Return the [x, y] coordinate for the center point of the cell that contains the specified text.  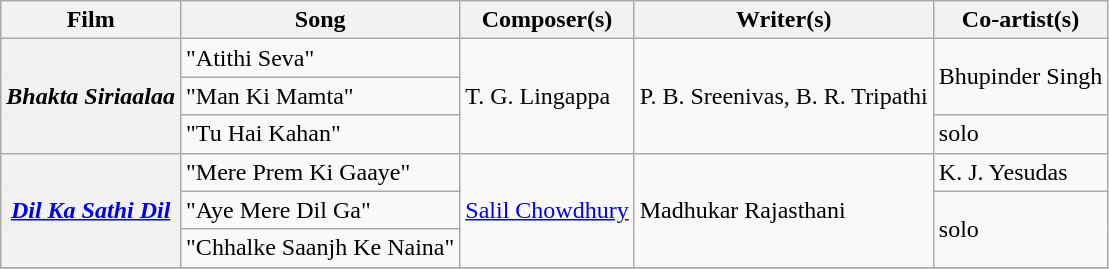
Composer(s) [547, 20]
Madhukar Rajasthani [784, 210]
"Mere Prem Ki Gaaye" [320, 172]
Co-artist(s) [1020, 20]
Bhakta Siriaalaa [91, 96]
"Chhalke Saanjh Ke Naina" [320, 248]
"Aye Mere Dil Ga" [320, 210]
Writer(s) [784, 20]
"Tu Hai Kahan" [320, 134]
Bhupinder Singh [1020, 77]
"Atithi Seva" [320, 58]
T. G. Lingappa [547, 96]
Salil Chowdhury [547, 210]
Song [320, 20]
Film [91, 20]
K. J. Yesudas [1020, 172]
P. B. Sreenivas, B. R. Tripathi [784, 96]
"Man Ki Mamta" [320, 96]
Dil Ka Sathi Dil [91, 210]
